Return (x, y) of the center of cell containing provided text 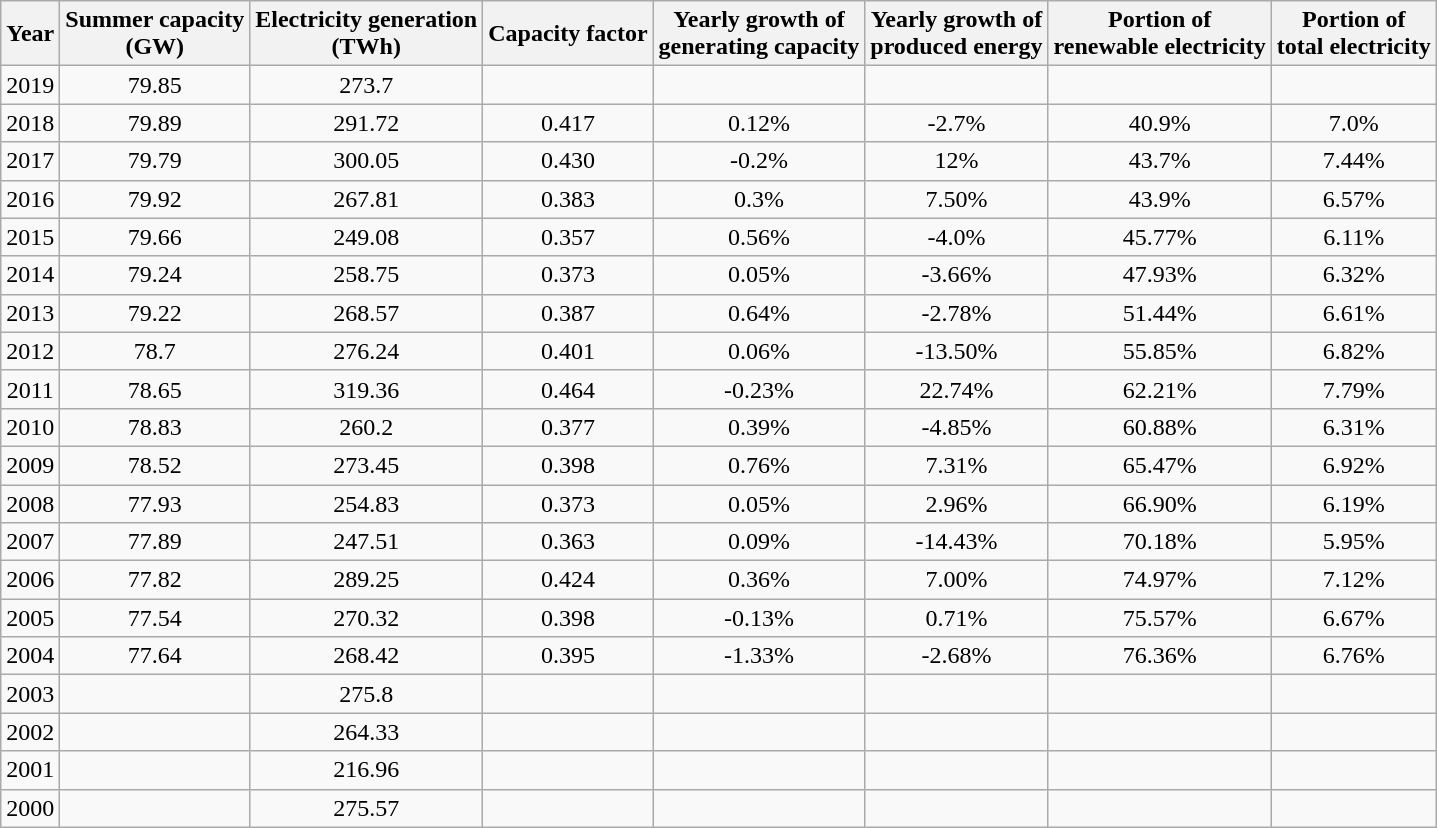
264.33 (366, 732)
76.36% (1160, 656)
79.24 (155, 275)
40.9% (1160, 123)
2013 (30, 313)
74.97% (1160, 580)
216.96 (366, 770)
275.8 (366, 694)
45.77% (1160, 237)
6.57% (1354, 199)
70.18% (1160, 542)
-14.43% (956, 542)
55.85% (1160, 351)
78.65 (155, 389)
275.57 (366, 808)
-2.7% (956, 123)
273.45 (366, 465)
2003 (30, 694)
7.31% (956, 465)
2010 (30, 427)
0.464 (568, 389)
12% (956, 161)
0.363 (568, 542)
78.52 (155, 465)
7.44% (1354, 161)
-13.50% (956, 351)
-4.0% (956, 237)
319.36 (366, 389)
22.74% (956, 389)
6.31% (1354, 427)
6.76% (1354, 656)
6.82% (1354, 351)
65.47% (1160, 465)
6.92% (1354, 465)
6.11% (1354, 237)
7.50% (956, 199)
2011 (30, 389)
0.64% (759, 313)
-2.68% (956, 656)
2006 (30, 580)
2019 (30, 85)
6.61% (1354, 313)
270.32 (366, 618)
-0.2% (759, 161)
0.387 (568, 313)
Yearly growth of produced energy (956, 34)
-0.23% (759, 389)
276.24 (366, 351)
75.57% (1160, 618)
0.424 (568, 580)
2002 (30, 732)
Year (30, 34)
Summer capacity (GW) (155, 34)
2001 (30, 770)
77.64 (155, 656)
62.21% (1160, 389)
5.95% (1354, 542)
0.383 (568, 199)
-2.78% (956, 313)
78.7 (155, 351)
77.82 (155, 580)
258.75 (366, 275)
2005 (30, 618)
77.54 (155, 618)
0.36% (759, 580)
300.05 (366, 161)
7.0% (1354, 123)
2015 (30, 237)
2012 (30, 351)
66.90% (1160, 503)
79.92 (155, 199)
43.7% (1160, 161)
0.401 (568, 351)
2008 (30, 503)
51.44% (1160, 313)
267.81 (366, 199)
Electricity generation (TWh) (366, 34)
254.83 (366, 503)
2000 (30, 808)
77.93 (155, 503)
268.42 (366, 656)
2014 (30, 275)
0.56% (759, 237)
77.89 (155, 542)
0.76% (759, 465)
260.2 (366, 427)
6.19% (1354, 503)
7.79% (1354, 389)
7.12% (1354, 580)
0.71% (956, 618)
2004 (30, 656)
0.377 (568, 427)
2009 (30, 465)
2017 (30, 161)
-0.13% (759, 618)
79.85 (155, 85)
Portion of renewable electricity (1160, 34)
0.12% (759, 123)
268.57 (366, 313)
249.08 (366, 237)
6.32% (1354, 275)
0.06% (759, 351)
291.72 (366, 123)
247.51 (366, 542)
Yearly growth of generating capacity (759, 34)
0.39% (759, 427)
2018 (30, 123)
0.3% (759, 199)
7.00% (956, 580)
2.96% (956, 503)
Capacity factor (568, 34)
43.9% (1160, 199)
2016 (30, 199)
-4.85% (956, 427)
273.7 (366, 85)
0.430 (568, 161)
0.417 (568, 123)
60.88% (1160, 427)
-3.66% (956, 275)
0.395 (568, 656)
0.09% (759, 542)
-1.33% (759, 656)
0.357 (568, 237)
79.89 (155, 123)
79.22 (155, 313)
79.66 (155, 237)
47.93% (1160, 275)
79.79 (155, 161)
289.25 (366, 580)
2007 (30, 542)
6.67% (1354, 618)
78.83 (155, 427)
Portion of total electricity (1354, 34)
